Return [x, y] of the center of cell containing provided text 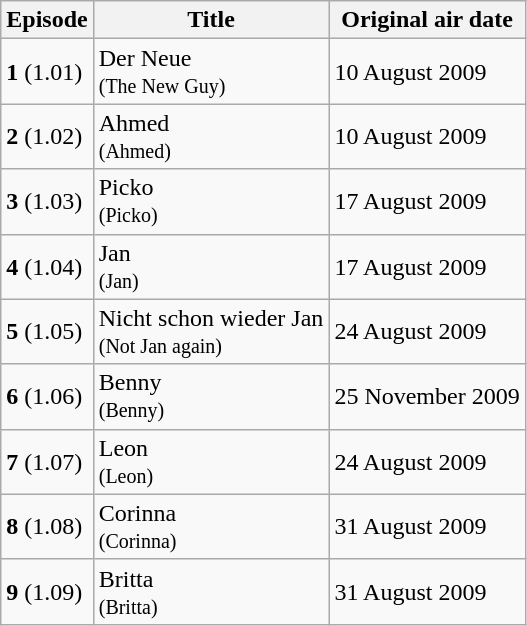
25 November 2009 [427, 396]
Britta(Britta) [211, 592]
Corinna(Corinna) [211, 526]
Original air date [427, 20]
7 (1.07) [47, 462]
5 (1.05) [47, 332]
4 (1.04) [47, 266]
Episode [47, 20]
Benny(Benny) [211, 396]
2 (1.02) [47, 136]
Picko(Picko) [211, 202]
9 (1.09) [47, 592]
Leon(Leon) [211, 462]
Ahmed(Ahmed) [211, 136]
Nicht schon wieder Jan(Not Jan again) [211, 332]
Jan(Jan) [211, 266]
3 (1.03) [47, 202]
Der Neue(The New Guy) [211, 72]
6 (1.06) [47, 396]
1 (1.01) [47, 72]
8 (1.08) [47, 526]
Title [211, 20]
